Identify which cell holds the provided text, then report its [X, Y] central coordinate. 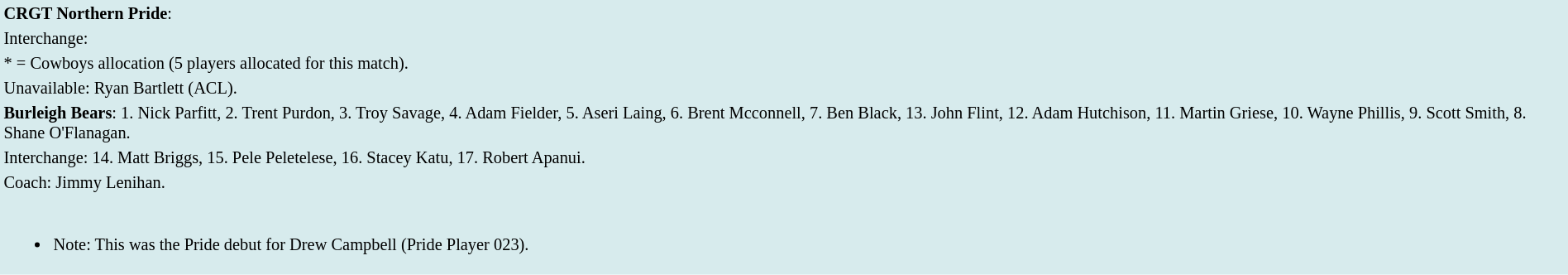
CRGT Northern Pride: [784, 13]
Coach: Jimmy Lenihan. [784, 182]
Unavailable: Ryan Bartlett (ACL). [784, 88]
Interchange: [784, 38]
* = Cowboys allocation (5 players allocated for this match). [784, 63]
Note: This was the Pride debut for Drew Campbell (Pride Player 023). [784, 234]
Interchange: 14. Matt Briggs, 15. Pele Peletelese, 16. Stacey Katu, 17. Robert Apanui. [784, 157]
